Extract the (x, y) coordinate from the center of the cell holding the provided text.  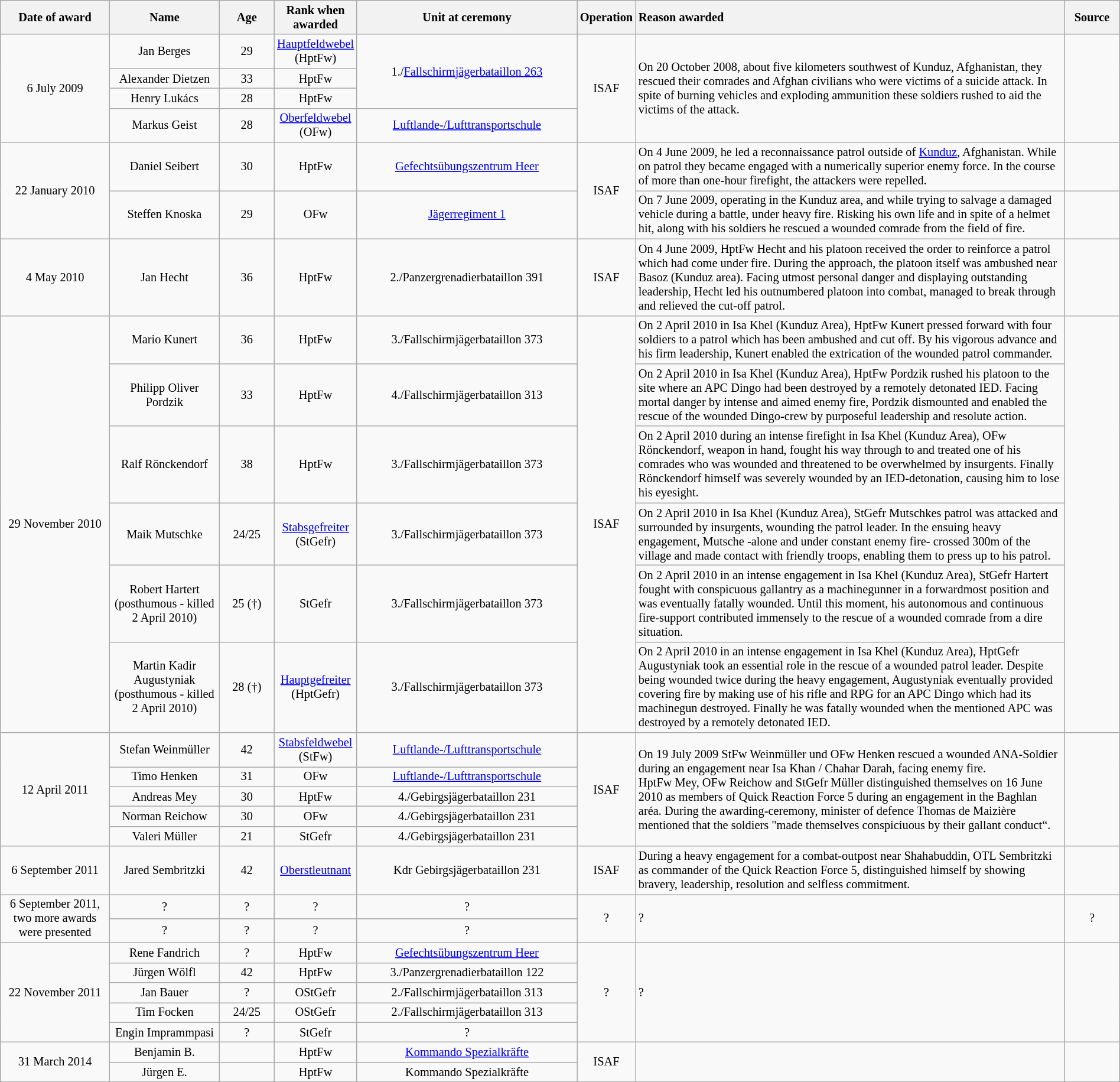
Robert Hartert (posthumous - killed 2 April 2010) (164, 603)
25 (†) (247, 603)
29 November 2010 (56, 524)
Philipp Oliver Pordzik (164, 395)
Operation (606, 17)
Martin Kadir Augustyniak (posthumous - killed 2 April 2010) (164, 687)
4 May 2010 (56, 277)
3./Panzergrenadierbataillon 122 (467, 973)
21 (247, 836)
Source (1092, 17)
Jägerregiment 1 (467, 215)
Mario Kunert (164, 340)
1./Fallschirmjägerbataillon 263 (467, 71)
Stabsgefreiter (StGefr) (315, 534)
12 April 2011 (56, 789)
6 September 2011 (56, 870)
Rank when awarded (315, 17)
38 (247, 464)
Timo Henken (164, 776)
Jürgen E. (164, 1072)
Reason awarded (850, 17)
Henry Lukács (164, 98)
Jared Sembritzki (164, 870)
Tim Focken (164, 1012)
28 (†) (247, 687)
Oberstleutnant (315, 870)
Engin Imprammpasi (164, 1032)
Rene Fandrich (164, 953)
Andreas Mey (164, 797)
Jan Berges (164, 51)
Age (247, 17)
Jan Bauer (164, 992)
31 (247, 776)
Hauptgefreiter (HptGefr) (315, 687)
Kdr Gebirgsjägerbataillon 231 (467, 870)
2./Panzergrenadierbataillon 391 (467, 277)
6 July 2009 (56, 89)
22 January 2010 (56, 190)
Alexander Dietzen (164, 79)
Stabsfeldwebel (StFw) (315, 750)
4./Fallschirmjägerbataillon 313 (467, 395)
Ralf Rönckendorf (164, 464)
Jan Hecht (164, 277)
Daniel Seibert (164, 167)
31 March 2014 (56, 1061)
Date of award (56, 17)
Steffen Knoska (164, 215)
Hauptfeldwebel (HptFw) (315, 51)
Stefan Weinmüller (164, 750)
Unit at ceremony (467, 17)
Norman Reichow (164, 816)
22 November 2011 (56, 992)
Benjamin B. (164, 1052)
6 September 2011, two more awards were presented (56, 918)
Maik Mutschke (164, 534)
Oberfeldwebel (OFw) (315, 125)
Name (164, 17)
Jürgen Wölfl (164, 973)
Valeri Müller (164, 836)
Markus Geist (164, 125)
